Determine the (x, y) coordinate at the center of the cell enclosing the given text.  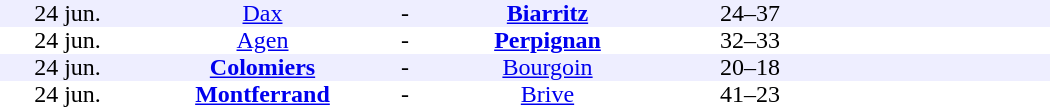
32–33 (750, 40)
Bourgoin (548, 68)
Brive (548, 94)
20–18 (750, 68)
Biarritz (548, 14)
Dax (262, 14)
Perpignan (548, 40)
24–37 (750, 14)
Agen (262, 40)
Montferrand (262, 94)
41–23 (750, 94)
Colomiers (262, 68)
